Capture the cell that displays the provided text and extract its (x, y) central coordinate. 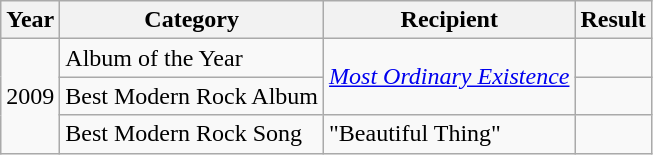
Most Ordinary Existence (450, 77)
Result (613, 20)
Year (30, 20)
Category (192, 20)
Best Modern Rock Song (192, 134)
"Beautiful Thing" (450, 134)
2009 (30, 96)
Best Modern Rock Album (192, 96)
Recipient (450, 20)
Album of the Year (192, 58)
